Detect which cell encompasses the target text, then output its [X, Y] center coordinate. 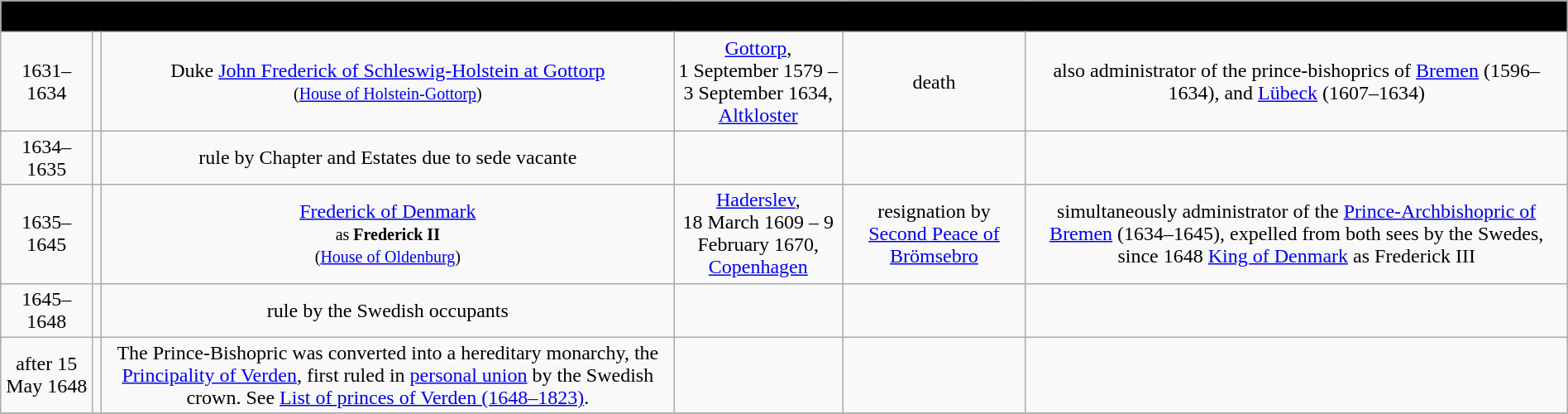
1634–1635 [46, 157]
Frederick of Denmark as Frederick II(House of Oldenburg) [388, 233]
also administrator of the prince-bishoprics of Bremen (1596–1634), and Lübeck (1607–1634) [1297, 81]
1645–1648 [46, 310]
Haderslev, 18 March 1609 – 9 February 1670, Copenhagen [758, 233]
1631–1634 [46, 81]
Lutheran Administrators of the Prince-Bishopric (1631–1645) [784, 17]
rule by Chapter and Estates due to sede vacante [388, 157]
1635–1645 [46, 233]
death [935, 81]
resignation by Second Peace of Brömsebro [935, 233]
after 15 May 1648 [46, 375]
rule by the Swedish occupants [388, 310]
Gottorp, 1 September 1579 – 3 September 1634, Altkloster [758, 81]
Duke John Frederick of Schleswig-Holstein at Gottorp (House of Holstein-Gottorp) [388, 81]
